From the cell containing the given text, extract its center point as (X, Y) coordinate. 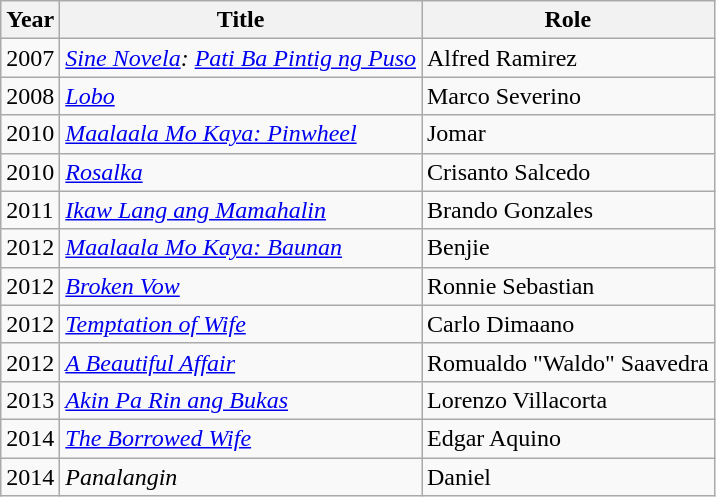
Lobo (241, 96)
Romualdo "Waldo" Saavedra (568, 362)
Temptation of Wife (241, 324)
2013 (30, 400)
Carlo Dimaano (568, 324)
Role (568, 20)
Benjie (568, 248)
Alfred Ramirez (568, 58)
Ikaw Lang ang Mamahalin (241, 210)
Sine Novela: Pati Ba Pintig ng Puso (241, 58)
Lorenzo Villacorta (568, 400)
Rosalka (241, 172)
2007 (30, 58)
Crisanto Salcedo (568, 172)
Edgar Aquino (568, 438)
Jomar (568, 134)
Title (241, 20)
2008 (30, 96)
2011 (30, 210)
Ronnie Sebastian (568, 286)
Marco Severino (568, 96)
Akin Pa Rin ang Bukas (241, 400)
Daniel (568, 477)
Maalaala Mo Kaya: Pinwheel (241, 134)
Maalaala Mo Kaya: Baunan (241, 248)
The Borrowed Wife (241, 438)
Year (30, 20)
Brando Gonzales (568, 210)
Broken Vow (241, 286)
Panalangin (241, 477)
A Beautiful Affair (241, 362)
